Provide the (X, Y) coordinate of the cell's center where the given text is located.  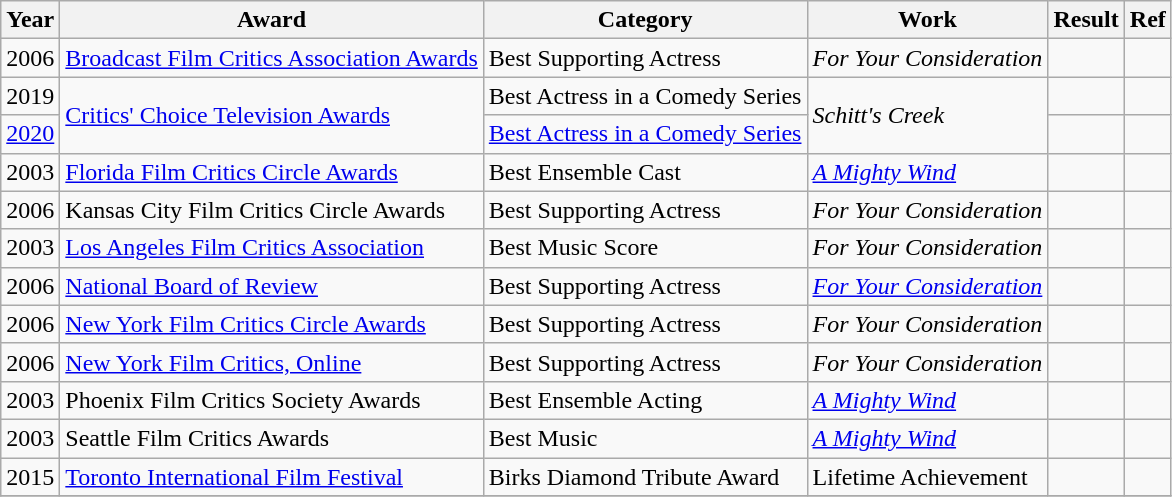
2020 (30, 134)
Schitt's Creek (928, 115)
Seattle Film Critics Awards (272, 438)
New York Film Critics Circle Awards (272, 324)
Category (645, 20)
Year (30, 20)
Lifetime Achievement (928, 477)
Best Music Score (645, 248)
Best Ensemble Acting (645, 400)
Los Angeles Film Critics Association (272, 248)
Broadcast Film Critics Association Awards (272, 58)
New York Film Critics, Online (272, 362)
Ref (1148, 20)
Florida Film Critics Circle Awards (272, 172)
Best Ensemble Cast (645, 172)
Birks Diamond Tribute Award (645, 477)
Award (272, 20)
Work (928, 20)
Best Music (645, 438)
Kansas City Film Critics Circle Awards (272, 210)
Phoenix Film Critics Society Awards (272, 400)
Toronto International Film Festival (272, 477)
2015 (30, 477)
National Board of Review (272, 286)
Critics' Choice Television Awards (272, 115)
2019 (30, 96)
Result (1086, 20)
